Identify which cell holds the provided text, then report its (X, Y) central coordinate. 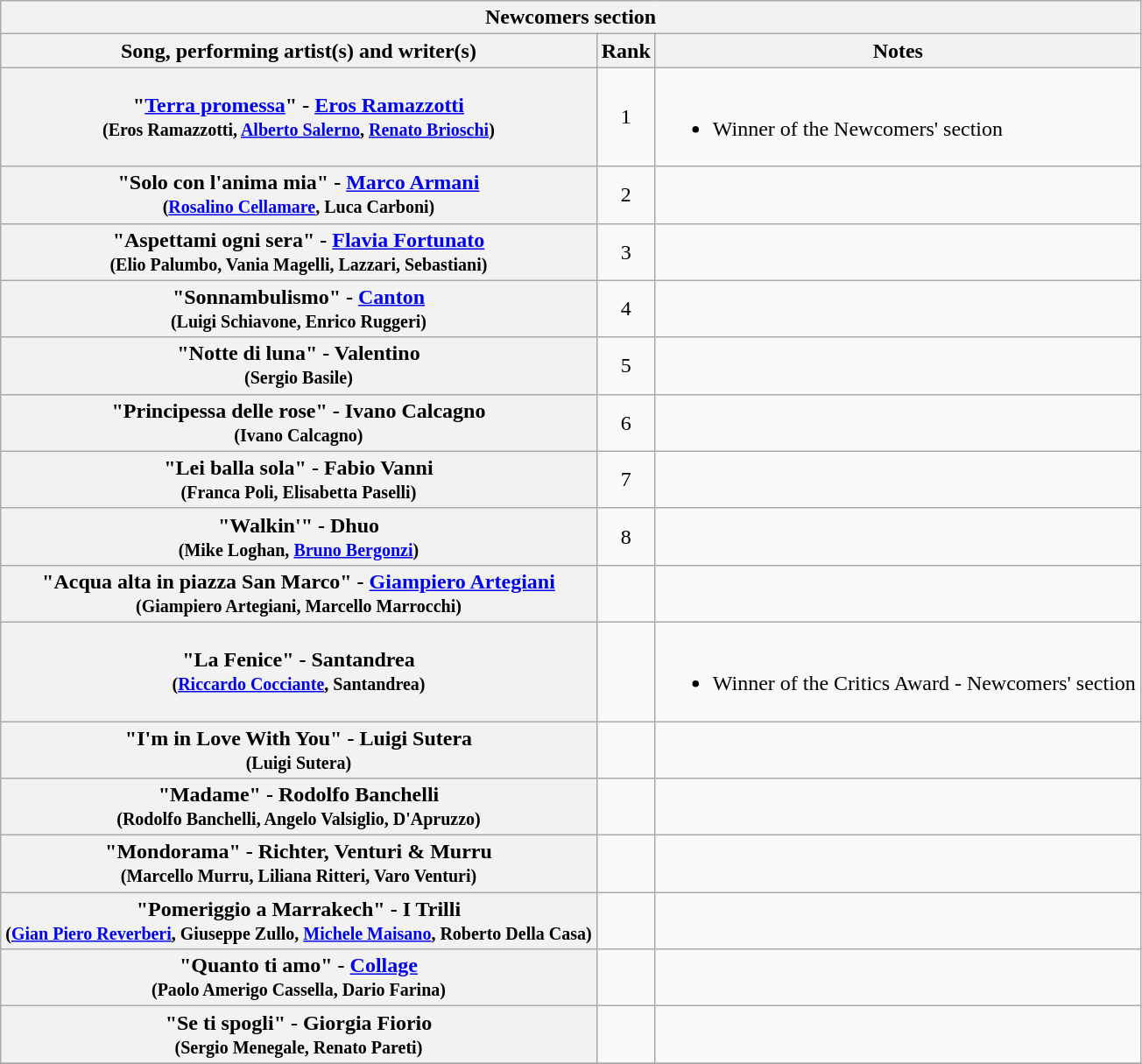
"Terra promessa" - Eros Ramazzotti (Eros Ramazzotti, Alberto Salerno, Renato Brioschi) (299, 117)
"Quanto ti amo" - Collage (Paolo Amerigo Cassella, Dario Farina) (299, 977)
Winner of the Critics Award - Newcomers' section (898, 671)
4 (625, 308)
7 (625, 480)
"Lei balla sola" - Fabio Vanni (Franca Poli, Elisabetta Paselli) (299, 480)
"La Fenice" - Santandrea (Riccardo Cocciante, Santandrea) (299, 671)
Winner of the Newcomers' section (898, 117)
5 (625, 366)
"Madame" - Rodolfo Banchelli (Rodolfo Banchelli, Angelo Valsiglio, D'Apruzzo) (299, 807)
Rank (625, 51)
Notes (898, 51)
8 (625, 536)
"Pomeriggio a Marrakech" - I Trilli(Gian Piero Reverberi, Giuseppe Zullo, Michele Maisano, Roberto Della Casa) (299, 921)
3 (625, 252)
"Sonnambulismo" - Canton (Luigi Schiavone, Enrico Ruggeri) (299, 308)
"Se ti spogli" - Giorgia Fiorio (Sergio Menegale, Renato Pareti) (299, 1035)
"Walkin'" - Dhuo (Mike Loghan, Bruno Bergonzi) (299, 536)
6 (625, 422)
1 (625, 117)
2 (625, 194)
"Mondorama" - Richter, Venturi & Murru (Marcello Murru, Liliana Ritteri, Varo Venturi) (299, 863)
"Solo con l'anima mia" - Marco Armani (Rosalino Cellamare, Luca Carboni) (299, 194)
Newcomers section (571, 18)
"Notte di luna" - Valentino (Sergio Basile) (299, 366)
"Acqua alta in piazza San Marco" - Giampiero Artegiani (Giampiero Artegiani, Marcello Marrocchi) (299, 594)
"Aspettami ogni sera" - Flavia Fortunato(Elio Palumbo, Vania Magelli, Lazzari, Sebastiani) (299, 252)
"I'm in Love With You" - Luigi Sutera (Luigi Sutera) (299, 750)
"Principessa delle rose" - Ivano Calcagno (Ivano Calcagno) (299, 422)
Song, performing artist(s) and writer(s) (299, 51)
